Search for the cell housing the specified text and yield its [x, y] center coordinate. 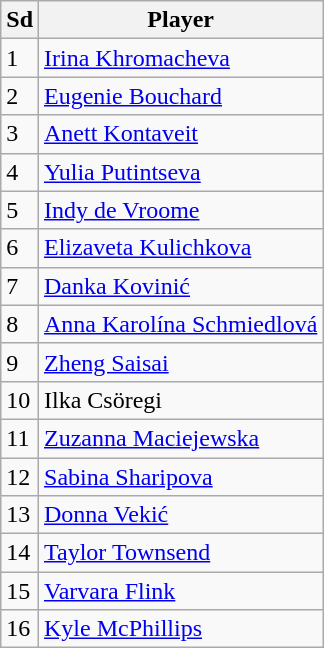
9 [20, 362]
Taylor Townsend [181, 553]
Sabina Sharipova [181, 477]
7 [20, 286]
Indy de Vroome [181, 210]
13 [20, 515]
Sd [20, 20]
Varvara Flink [181, 591]
2 [20, 96]
1 [20, 58]
3 [20, 134]
Zuzanna Maciejewska [181, 438]
Anna Karolína Schmiedlová [181, 324]
Anett Kontaveit [181, 134]
5 [20, 210]
8 [20, 324]
Kyle McPhillips [181, 629]
Player [181, 20]
12 [20, 477]
16 [20, 629]
10 [20, 400]
Eugenie Bouchard [181, 96]
4 [20, 172]
14 [20, 553]
Donna Vekić [181, 515]
Yulia Putintseva [181, 172]
15 [20, 591]
Danka Kovinić [181, 286]
Elizaveta Kulichkova [181, 248]
11 [20, 438]
Ilka Csöregi [181, 400]
Irina Khromacheva [181, 58]
6 [20, 248]
Zheng Saisai [181, 362]
